Determine the (X, Y) coordinate at the center of the cell enclosing the given text.  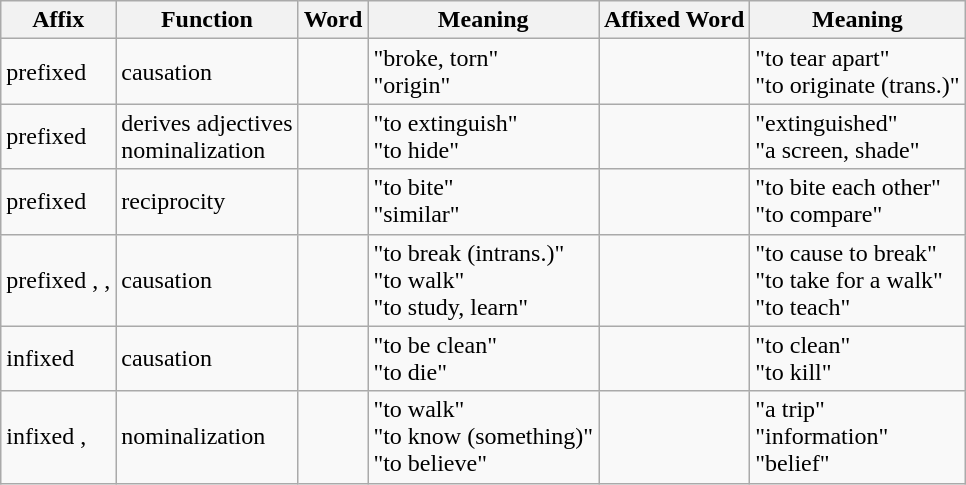
Function (207, 20)
"to tear apart""to originate (trans.)" (858, 72)
"a trip""information""belief" (858, 437)
"extinguished""a screen, shade" (858, 136)
"to bite""similar" (484, 202)
nominalization (207, 437)
infixed (58, 358)
derives adjectivesnominalization (207, 136)
"to bite each other""to compare" (858, 202)
"to extinguish""to hide" (484, 136)
Affix (58, 20)
Affixed Word (674, 20)
reciprocity (207, 202)
"to break (intrans.)""to walk""to study, learn" (484, 280)
"to walk""to know (something)""to believe" (484, 437)
"to clean""to kill" (858, 358)
prefixed , , (58, 280)
Word (333, 20)
infixed , (58, 437)
"to be clean""to die" (484, 358)
"broke, torn""origin" (484, 72)
"to cause to break""to take for a walk""to teach" (858, 280)
